From the cell containing the given text, extract its center point as [X, Y] coordinate. 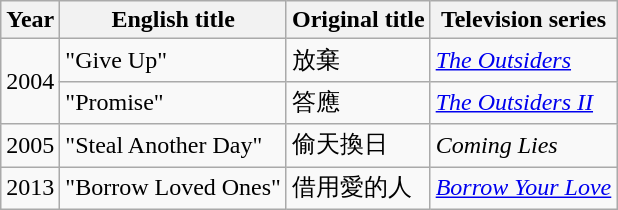
借用愛的人 [358, 188]
偷天換日 [358, 146]
"Give Up" [174, 60]
Year [30, 20]
Borrow Your Love [524, 188]
"Promise" [174, 102]
2005 [30, 146]
English title [174, 20]
"Borrow Loved Ones" [174, 188]
Coming Lies [524, 146]
The Outsiders II [524, 102]
2013 [30, 188]
答應 [358, 102]
"Steal Another Day" [174, 146]
放棄 [358, 60]
Original title [358, 20]
The Outsiders [524, 60]
2004 [30, 82]
Television series [524, 20]
